Locate the cell with the specified text and output its (X, Y) center coordinate. 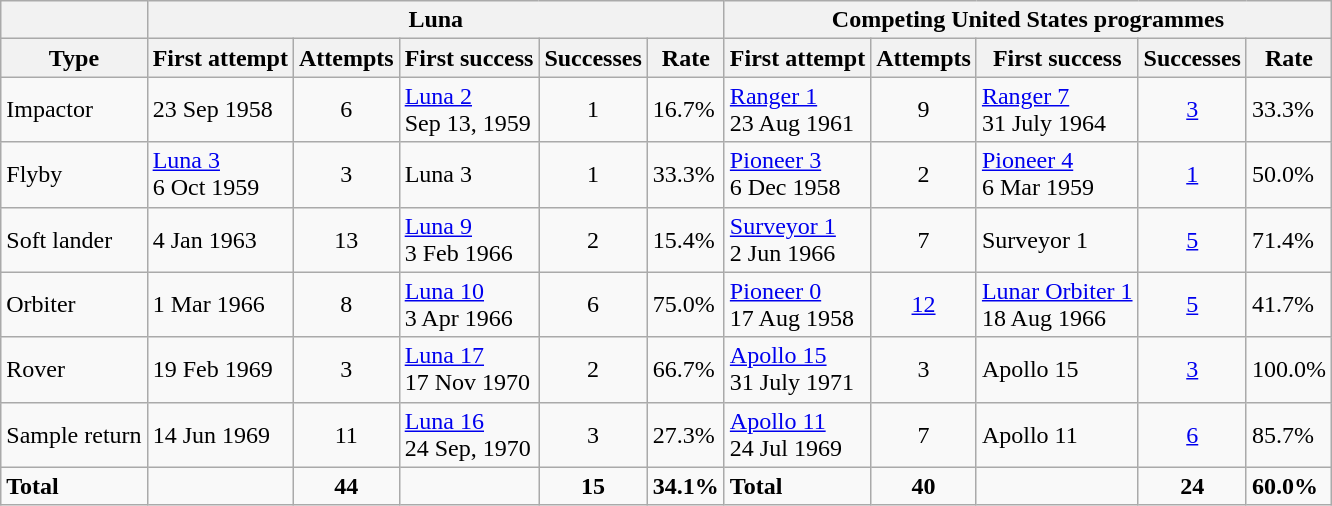
Ranger 731 July 1964 (1057, 110)
Rover (74, 370)
Apollo 15 (1057, 370)
13 (346, 240)
16.7% (686, 110)
85.7% (1288, 434)
41.7% (1288, 304)
1 Mar 1966 (220, 304)
Type (74, 58)
Luna 1717 Nov 1970 (469, 370)
Sample return (74, 434)
14 Jun 1969 (220, 434)
Apollo 1124 Jul 1969 (797, 434)
Pioneer 36 Dec 1958 (797, 174)
11 (346, 434)
Luna 36 Oct 1959 (220, 174)
9 (924, 110)
66.7% (686, 370)
40 (924, 486)
19 Feb 1969 (220, 370)
12 (924, 304)
50.0% (1288, 174)
8 (346, 304)
4 Jan 1963 (220, 240)
Impactor (74, 110)
Pioneer 46 Mar 1959 (1057, 174)
Surveyor 12 Jun 1966 (797, 240)
Soft lander (74, 240)
Luna 1624 Sep, 1970 (469, 434)
15 (593, 486)
Orbiter (74, 304)
71.4% (1288, 240)
Apollo 1531 July 1971 (797, 370)
Pioneer 0 17 Aug 1958 (797, 304)
Lunar Orbiter 1 18 Aug 1966 (1057, 304)
100.0% (1288, 370)
23 Sep 1958 (220, 110)
75.0% (686, 304)
Competing United States programmes (1028, 20)
Apollo 11 (1057, 434)
24 (1192, 486)
Ranger 123 Aug 1961 (797, 110)
Luna 3 (469, 174)
Flyby (74, 174)
Luna 2Sep 13, 1959 (469, 110)
Luna 103 Apr 1966 (469, 304)
27.3% (686, 434)
34.1% (686, 486)
60.0% (1288, 486)
44 (346, 486)
Surveyor 1 (1057, 240)
Luna (436, 20)
Luna 93 Feb 1966 (469, 240)
15.4% (686, 240)
